From the cell containing the given text, extract its center point as (X, Y) coordinate. 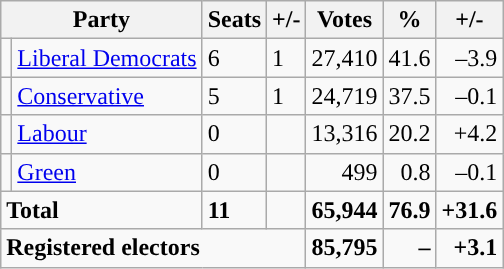
+3.1 (470, 248)
85,795 (344, 248)
13,316 (344, 134)
Votes (344, 20)
Labour (107, 134)
499 (344, 172)
Liberal Democrats (107, 58)
5 (234, 96)
6 (234, 58)
+31.6 (470, 210)
76.9 (410, 210)
Seats (234, 20)
– (410, 248)
+4.2 (470, 134)
Total (102, 210)
Party (102, 20)
Conservative (107, 96)
–3.9 (470, 58)
20.2 (410, 134)
0.8 (410, 172)
11 (234, 210)
Registered electors (154, 248)
41.6 (410, 58)
65,944 (344, 210)
24,719 (344, 96)
% (410, 20)
37.5 (410, 96)
27,410 (344, 58)
Green (107, 172)
